Output the [x, y] coordinate of the center of the cell containing the given text.  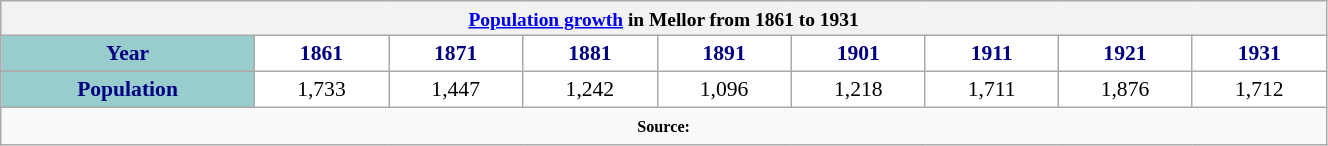
Population growth in Mellor from 1861 to 1931 [664, 18]
1881 [590, 54]
1861 [321, 54]
1891 [724, 54]
1911 [991, 54]
1,733 [321, 90]
1,218 [858, 90]
1901 [858, 54]
1,096 [724, 90]
1,711 [991, 90]
1921 [1125, 54]
1,712 [1259, 90]
1,447 [456, 90]
1871 [456, 54]
1931 [1259, 54]
1,242 [590, 90]
1,876 [1125, 90]
Population [128, 90]
Source: [664, 126]
Year [128, 54]
